Find where the given text appears and provide that cell's center as [X, Y] coordinate. 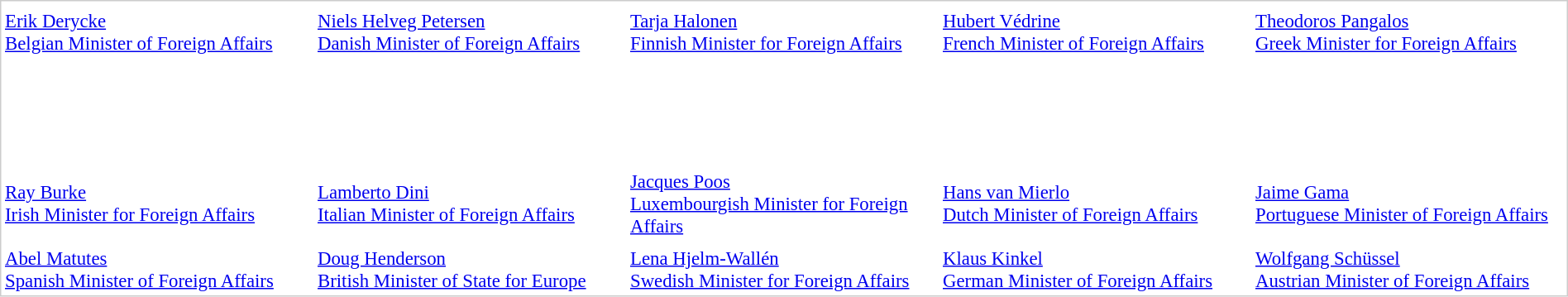
Jacques Poos Luxembourgish Minister for Foreign Affairs [784, 204]
Jaime Gama Portuguese Minister of Foreign Affairs [1409, 204]
Tarja Halonen Finnish Minister for Foreign Affairs [784, 31]
Abel Matutes Spanish Minister of Foreign Affairs [159, 270]
Hubert Védrine French Minister of Foreign Affairs [1097, 31]
Doug Henderson British Minister of State for Europe [471, 270]
Lena Hjelm-Wallén Swedish Minister for Foreign Affairs [784, 270]
Wolfgang Schüssel Austrian Minister of Foreign Affairs [1409, 270]
Lamberto Dini Italian Minister of Foreign Affairs [471, 204]
Niels Helveg Petersen Danish Minister of Foreign Affairs [471, 31]
Hans van Mierlo Dutch Minister of Foreign Affairs [1097, 204]
Theodoros Pangalos Greek Minister for Foreign Affairs [1409, 31]
Klaus Kinkel German Minister of Foreign Affairs [1097, 270]
Erik Derycke Belgian Minister of Foreign Affairs [159, 31]
Ray Burke Irish Minister for Foreign Affairs [159, 204]
